Locate the cell with the specified text and output its (X, Y) center coordinate. 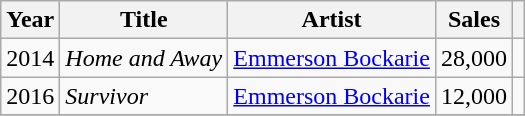
Year (30, 20)
12,000 (474, 96)
28,000 (474, 58)
2014 (30, 58)
Survivor (144, 96)
2016 (30, 96)
Artist (332, 20)
Sales (474, 20)
Home and Away (144, 58)
Title (144, 20)
